Provide the [x, y] coordinate of the cell's center where the given text is located.  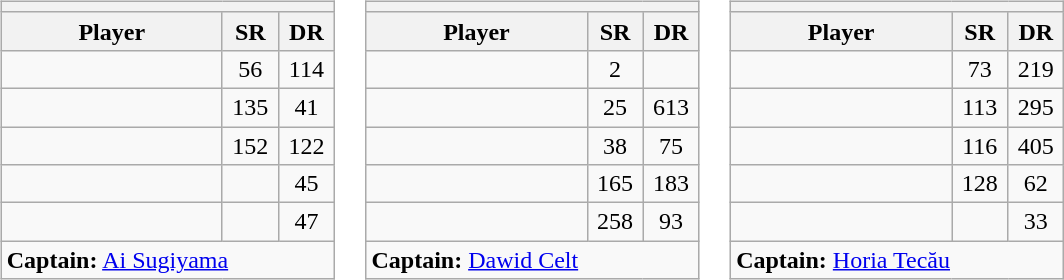
33 [1036, 222]
258 [615, 222]
219 [1036, 69]
405 [1036, 145]
152 [250, 145]
93 [671, 222]
114 [306, 69]
47 [306, 222]
62 [1036, 184]
Captain: Dawid Celt [532, 260]
73 [980, 69]
128 [980, 184]
113 [980, 107]
41 [306, 107]
183 [671, 184]
38 [615, 145]
Captain: Ai Sugiyama [168, 260]
116 [980, 145]
Captain: Horia Tecău [898, 260]
295 [1036, 107]
75 [671, 145]
122 [306, 145]
25 [615, 107]
613 [671, 107]
45 [306, 184]
135 [250, 107]
165 [615, 184]
2 [615, 69]
56 [250, 69]
